Return the [x, y] coordinate for the center point of the cell that contains the specified text.  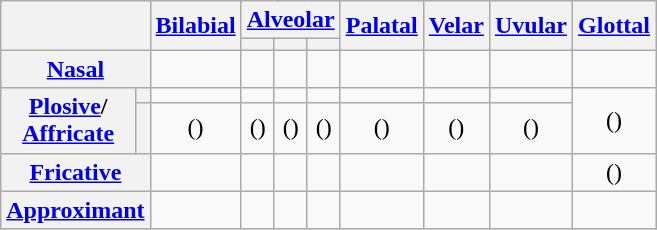
Palatal [382, 26]
Alveolar [290, 20]
Nasal [76, 69]
Fricative [76, 172]
Velar [456, 26]
Uvular [530, 26]
Plosive/Affricate [68, 120]
Bilabial [196, 26]
Glottal [614, 26]
Approximant [76, 210]
